Return the [X, Y] coordinate for the center point of the cell that contains the specified text.  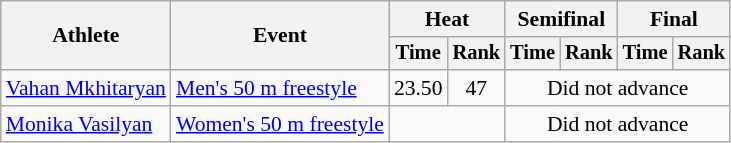
47 [477, 88]
Athlete [86, 36]
23.50 [418, 88]
Heat [447, 19]
Final [674, 19]
Monika Vasilyan [86, 124]
Semifinal [561, 19]
Women's 50 m freestyle [280, 124]
Men's 50 m freestyle [280, 88]
Vahan Mkhitaryan [86, 88]
Event [280, 36]
